Provide the [x, y] coordinate of the cell's center where the given text is located.  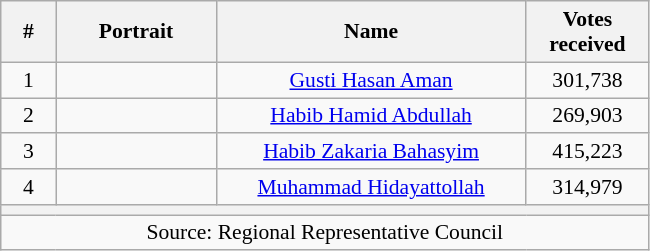
4 [28, 187]
3 [28, 152]
Habib Hamid Abdullah [371, 116]
Name [371, 32]
2 [28, 116]
# [28, 32]
301,738 [588, 80]
Muhammad Hidayattollah [371, 187]
1 [28, 80]
Portrait [136, 32]
314,979 [588, 187]
Habib Zakaria Bahasyim [371, 152]
Votes received [588, 32]
Gusti Hasan Aman [371, 80]
415,223 [588, 152]
269,903 [588, 116]
Source: Regional Representative Council [325, 233]
